Determine the [X, Y] coordinate at the center of the cell enclosing the given text.  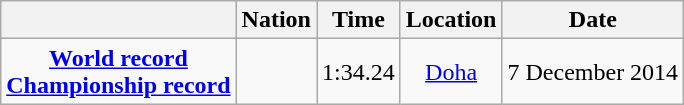
7 December 2014 [593, 72]
Nation [276, 20]
Location [451, 20]
Doha [451, 72]
Time [358, 20]
World recordChampionship record [118, 72]
Date [593, 20]
1:34.24 [358, 72]
